Return the [X, Y] coordinate for the center point of the cell that contains the specified text.  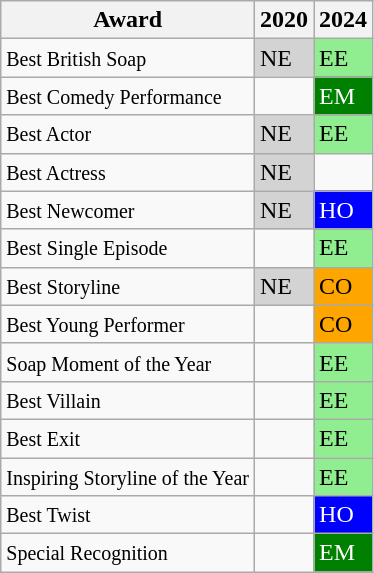
Best Storyline [128, 286]
Best British Soap [128, 58]
Best Actress [128, 172]
2024 [344, 20]
Best Newcomer [128, 210]
Best Twist [128, 515]
Best Young Performer [128, 324]
Best Comedy Performance [128, 96]
Best Actor [128, 134]
Award [128, 20]
Inspiring Storyline of the Year [128, 477]
2020 [284, 20]
Special Recognition [128, 553]
Best Villain [128, 400]
Best Exit [128, 438]
Best Single Episode [128, 248]
Soap Moment of the Year [128, 362]
